Locate the cell with the specified text and output its (X, Y) center coordinate. 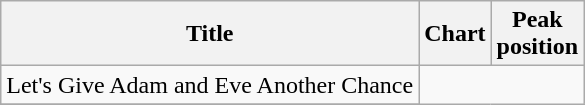
Peakposition (537, 34)
Chart (455, 34)
Title (210, 34)
Let's Give Adam and Eve Another Chance (210, 85)
